Output the (x, y) coordinate of the center of the cell containing the given text.  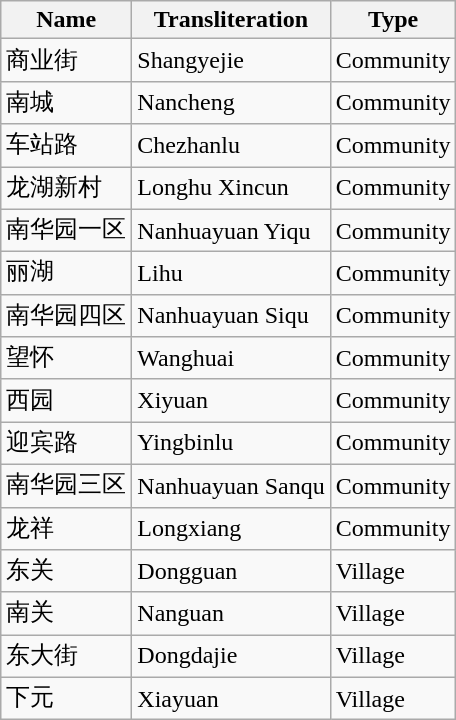
龙祥 (66, 528)
Dongguan (231, 572)
南关 (66, 614)
南城 (66, 102)
Xiyuan (231, 400)
Type (393, 20)
Dongdajie (231, 656)
东关 (66, 572)
商业街 (66, 60)
Nanhuayuan Siqu (231, 316)
南华园一区 (66, 230)
Nanhuayuan Sanqu (231, 486)
西园 (66, 400)
迎宾路 (66, 444)
Wanghuai (231, 358)
南华园三区 (66, 486)
Nanhuayuan Yiqu (231, 230)
龙湖新村 (66, 188)
望怀 (66, 358)
丽湖 (66, 274)
南华园四区 (66, 316)
Xiayuan (231, 698)
下元 (66, 698)
Lihu (231, 274)
Yingbinlu (231, 444)
Longhu Xincun (231, 188)
Nancheng (231, 102)
Chezhanlu (231, 146)
Shangyejie (231, 60)
东大街 (66, 656)
Nanguan (231, 614)
车站路 (66, 146)
Name (66, 20)
Longxiang (231, 528)
Transliteration (231, 20)
